From the cell containing the given text, extract its center point as (X, Y) coordinate. 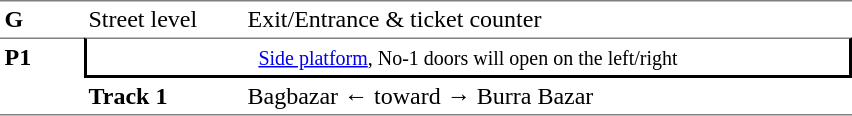
G (42, 19)
Bagbazar ← toward → Burra Bazar (548, 97)
P1 (42, 77)
Exit/Entrance & ticket counter (548, 19)
Track 1 (164, 97)
Street level (164, 19)
Side platform, No-1 doors will open on the left/right (468, 58)
